Detect which cell encompasses the target text, then output its (x, y) center coordinate. 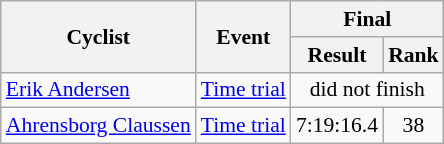
Rank (414, 55)
38 (414, 126)
Result (337, 55)
Cyclist (98, 36)
Ahrensborg Claussen (98, 126)
did not finish (368, 90)
Erik Andersen (98, 90)
7:19:16.4 (337, 126)
Event (244, 36)
Final (368, 19)
